Return (X, Y) of the center of cell containing provided text 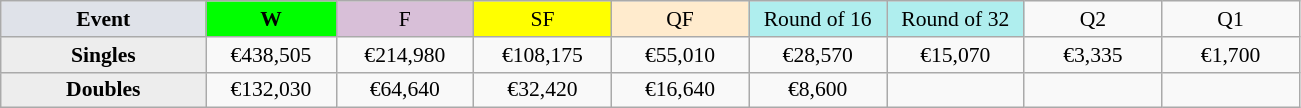
Round of 32 (955, 19)
€132,030 (271, 90)
€55,010 (680, 55)
F (405, 19)
€28,570 (818, 55)
Doubles (104, 90)
€214,980 (405, 55)
SF (543, 19)
W (271, 19)
€32,420 (543, 90)
€16,640 (680, 90)
€108,175 (543, 55)
QF (680, 19)
€1,700 (1231, 55)
€438,505 (271, 55)
Event (104, 19)
Q1 (1231, 19)
€3,335 (1093, 55)
Singles (104, 55)
Round of 16 (818, 19)
Q2 (1093, 19)
€15,070 (955, 55)
€8,600 (818, 90)
€64,640 (405, 90)
